Extract the [x, y] coordinate from the center of the cell holding the provided text.  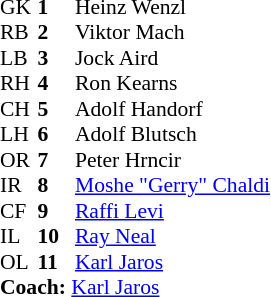
RH [19, 83]
Jock Aird [172, 58]
10 [56, 237]
9 [56, 211]
IL [19, 237]
CH [19, 109]
4 [56, 83]
CF [19, 211]
7 [56, 160]
2 [56, 33]
Raffi Levi [172, 211]
Viktor Mach [172, 33]
OR [19, 160]
Ron Kearns [172, 83]
LH [19, 135]
6 [56, 135]
Peter Hrncir [172, 160]
LB [19, 58]
11 [56, 262]
Moshe "Gerry" Chaldi [172, 185]
Adolf Blutsch [172, 135]
8 [56, 185]
Ray Neal [172, 237]
Karl Jaros [172, 262]
IR [19, 185]
3 [56, 58]
RB [19, 33]
OL [19, 262]
Adolf Handorf [172, 109]
5 [56, 109]
